Return [x, y] of the center of cell containing provided text 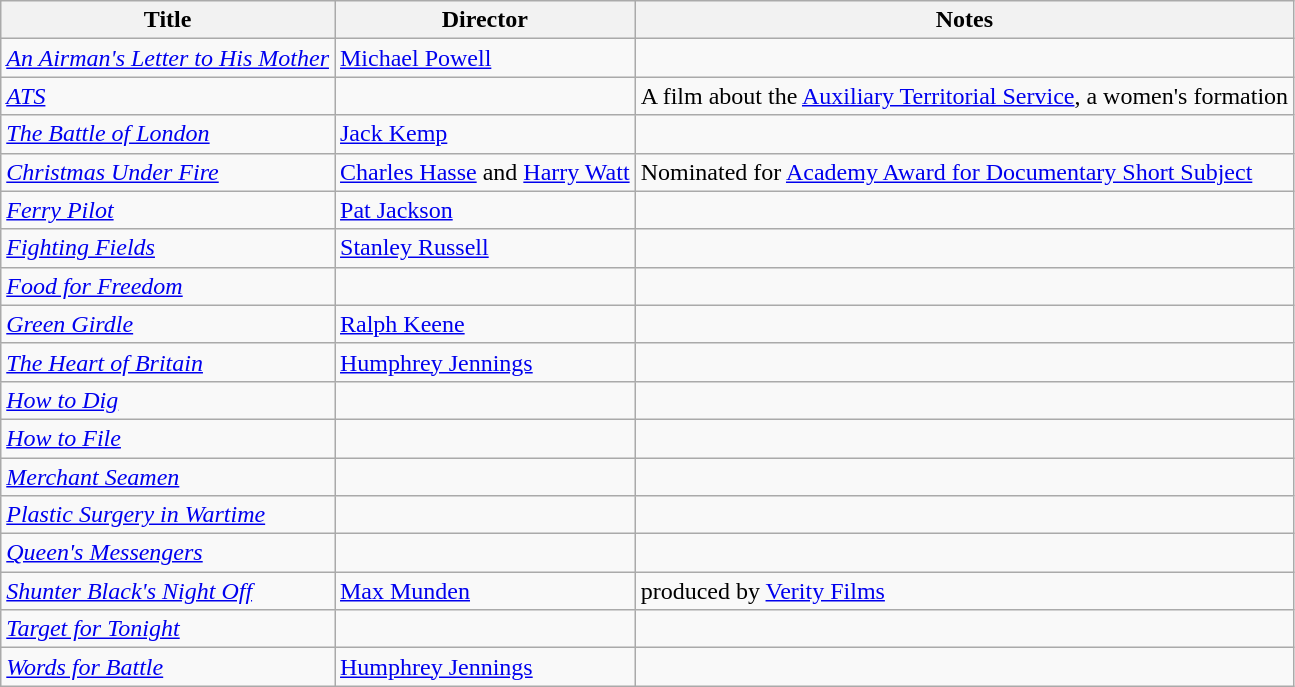
Target for Tonight [168, 629]
Director [484, 20]
Fighting Fields [168, 248]
Queen's Messengers [168, 553]
Ferry Pilot [168, 210]
Michael Powell [484, 58]
Green Girdle [168, 324]
Title [168, 20]
A film about the Auxiliary Territorial Service, a women's formation [964, 96]
How to Dig [168, 400]
The Heart of Britain [168, 362]
Plastic Surgery in Wartime [168, 515]
Shunter Black's Night Off [168, 591]
Christmas Under Fire [168, 172]
Max Munden [484, 591]
Jack Kemp [484, 134]
Merchant Seamen [168, 477]
How to File [168, 438]
Nominated for Academy Award for Documentary Short Subject [964, 172]
Charles Hasse and Harry Watt [484, 172]
Pat Jackson [484, 210]
Stanley Russell [484, 248]
Words for Battle [168, 667]
An Airman's Letter to His Mother [168, 58]
produced by Verity Films [964, 591]
The Battle of London [168, 134]
ATS [168, 96]
Food for Freedom [168, 286]
Ralph Keene [484, 324]
Notes [964, 20]
